Identify which cell holds the provided text, then report its [x, y] central coordinate. 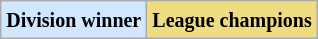
League champions [232, 20]
Division winner [74, 20]
